Scan for the cell matching the given text and deliver its (x, y) coordinate at center. 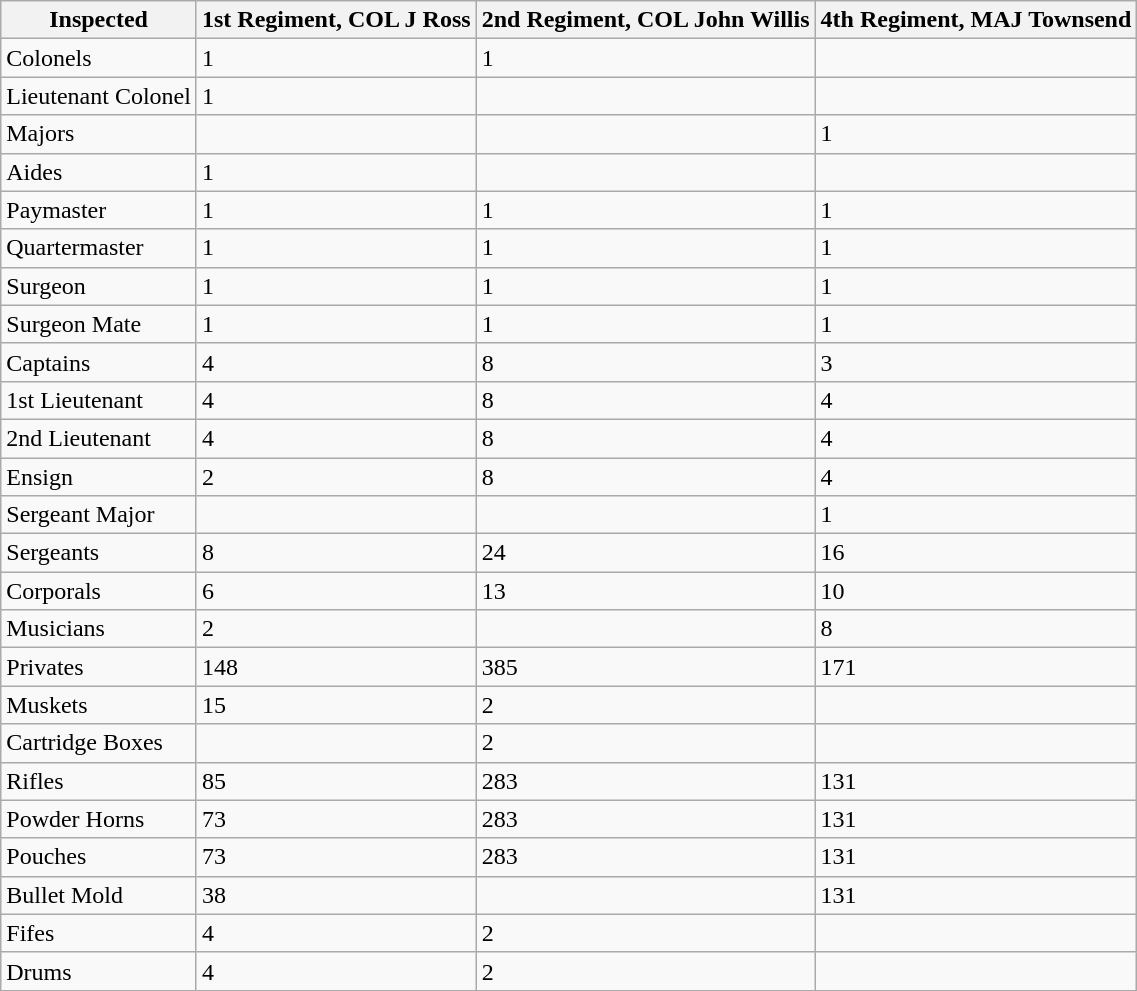
Lieutenant Colonel (99, 96)
148 (336, 667)
3 (976, 362)
Cartridge Boxes (99, 743)
10 (976, 591)
24 (646, 553)
Surgeon Mate (99, 324)
Inspected (99, 20)
Sergeant Major (99, 515)
Majors (99, 134)
Colonels (99, 58)
Powder Horns (99, 819)
Privates (99, 667)
Surgeon (99, 286)
Fifes (99, 933)
4th Regiment, MAJ Townsend (976, 20)
Sergeants (99, 553)
Muskets (99, 705)
Ensign (99, 477)
Bullet Mold (99, 895)
Drums (99, 971)
Corporals (99, 591)
Captains (99, 362)
Quartermaster (99, 248)
38 (336, 895)
385 (646, 667)
Pouches (99, 857)
1st Regiment, COL J Ross (336, 20)
13 (646, 591)
2nd Regiment, COL John Willis (646, 20)
Paymaster (99, 210)
2nd Lieutenant (99, 438)
16 (976, 553)
15 (336, 705)
Rifles (99, 781)
Aides (99, 172)
6 (336, 591)
Musicians (99, 629)
1st Lieutenant (99, 400)
85 (336, 781)
171 (976, 667)
